Provide the [X, Y] coordinate of the cell's center where the given text is located.  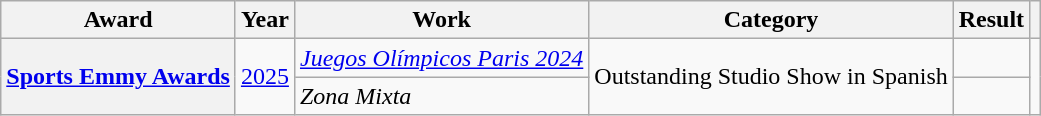
Work [441, 20]
Zona Mixta [441, 96]
Sports Emmy Awards [118, 77]
Result [991, 20]
Outstanding Studio Show in Spanish [771, 77]
Juegos Olímpicos Paris 2024 [441, 58]
Year [264, 20]
2025 [264, 77]
Award [118, 20]
Category [771, 20]
